Capture the cell that displays the provided text and extract its (x, y) central coordinate. 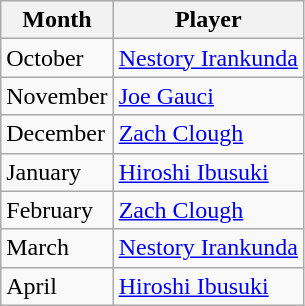
February (57, 210)
January (57, 172)
April (57, 286)
November (57, 96)
March (57, 248)
Joe Gauci (208, 96)
December (57, 134)
October (57, 58)
Player (208, 20)
Month (57, 20)
